Determine the (x, y) coordinate at the center of the cell enclosing the given text.  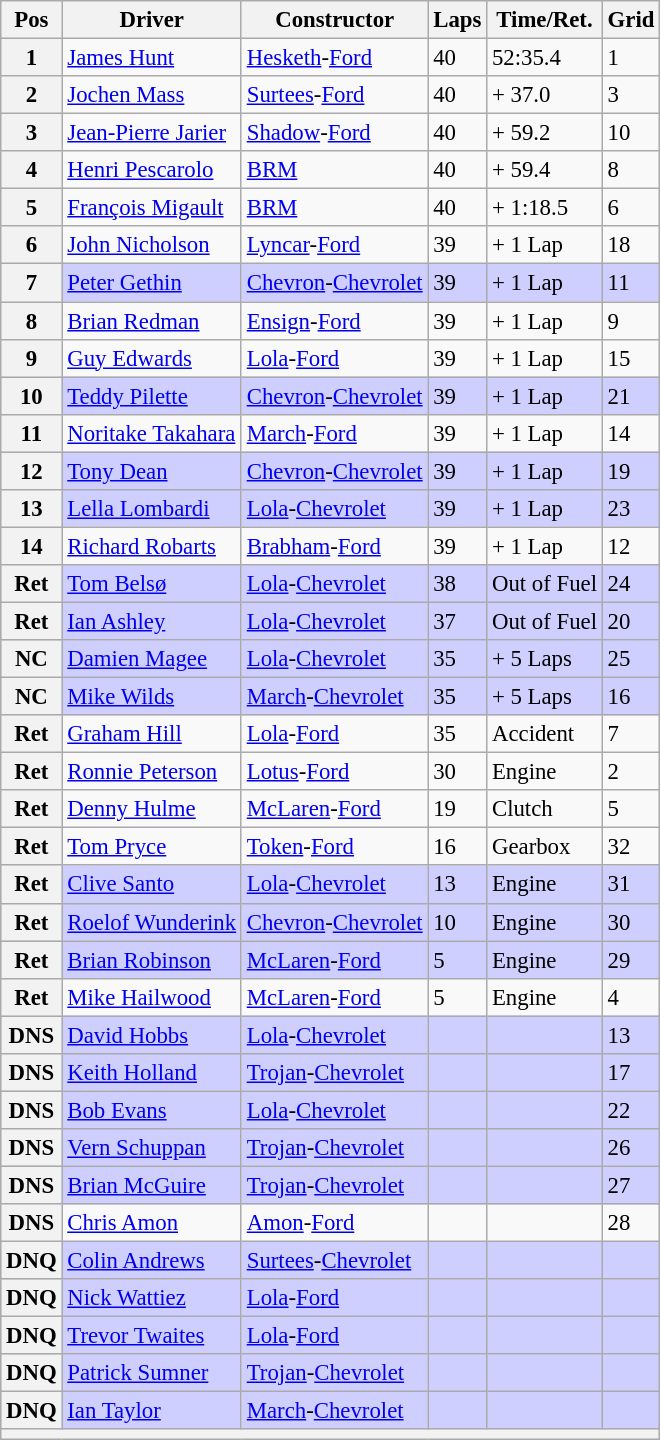
Graham Hill (152, 734)
Ian Taylor (152, 1411)
Damien Magee (152, 659)
Surtees-Ford (334, 95)
Jean-Pierre Jarier (152, 133)
Vern Schuppan (152, 1148)
Brian Robinson (152, 960)
Keith Holland (152, 1073)
Chris Amon (152, 1223)
Mike Wilds (152, 697)
Clive Santo (152, 885)
Colin Andrews (152, 1261)
Grid (630, 20)
Mike Hailwood (152, 997)
Roelof Wunderink (152, 922)
27 (630, 1185)
Gearbox (545, 847)
Token-Ford (334, 847)
38 (458, 584)
Teddy Pilette (152, 396)
Tom Belsø (152, 584)
Patrick Sumner (152, 1373)
Pos (32, 20)
Ensign-Ford (334, 321)
Denny Hulme (152, 809)
François Migault (152, 208)
Time/Ret. (545, 20)
17 (630, 1073)
37 (458, 621)
+ 59.2 (545, 133)
Shadow-Ford (334, 133)
21 (630, 396)
Lyncar-Ford (334, 245)
Amon-Ford (334, 1223)
Ian Ashley (152, 621)
23 (630, 509)
Brabham-Ford (334, 546)
Lella Lombardi (152, 509)
24 (630, 584)
Laps (458, 20)
31 (630, 885)
Nick Wattiez (152, 1298)
22 (630, 1110)
David Hobbs (152, 1035)
18 (630, 245)
James Hunt (152, 58)
Guy Edwards (152, 358)
26 (630, 1148)
Noritake Takahara (152, 433)
Clutch (545, 809)
March-Ford (334, 433)
Surtees-Chevrolet (334, 1261)
+ 59.4 (545, 170)
Bob Evans (152, 1110)
28 (630, 1223)
25 (630, 659)
Jochen Mass (152, 95)
Tony Dean (152, 471)
Peter Gethin (152, 283)
John Nicholson (152, 245)
Tom Pryce (152, 847)
+ 1:18.5 (545, 208)
Henri Pescarolo (152, 170)
Driver (152, 20)
15 (630, 358)
20 (630, 621)
52:35.4 (545, 58)
Lotus-Ford (334, 772)
32 (630, 847)
29 (630, 960)
+ 37.0 (545, 95)
Brian McGuire (152, 1185)
Brian Redman (152, 321)
Accident (545, 734)
Richard Robarts (152, 546)
Trevor Twaites (152, 1336)
Constructor (334, 20)
Ronnie Peterson (152, 772)
Hesketh-Ford (334, 58)
